For the text-containing cell, return its midpoint in [X, Y] coordinate format. 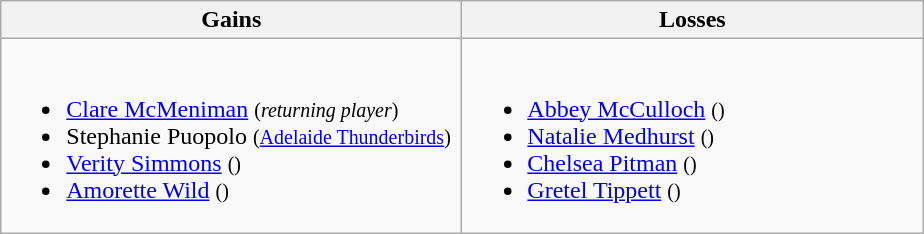
Clare McMeniman (returning player) Stephanie Puopolo (Adelaide Thunderbirds) Verity Simmons () Amorette Wild () [232, 136]
Losses [692, 20]
Gains [232, 20]
Abbey McCulloch () Natalie Medhurst () Chelsea Pitman ()Gretel Tippett () [692, 136]
